Provide the [X, Y] coordinate of the cell's center where the given text is located.  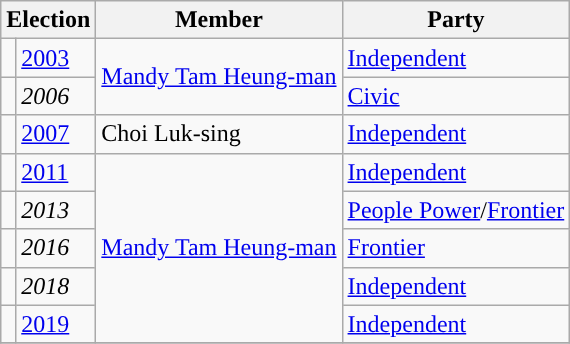
2016 [56, 248]
2013 [56, 210]
Party [456, 20]
Member [219, 20]
2018 [56, 286]
2003 [56, 58]
2019 [56, 324]
2006 [56, 96]
Election [48, 20]
Civic [456, 96]
Choi Luk-sing [219, 134]
2007 [56, 134]
Frontier [456, 248]
People Power/Frontier [456, 210]
2011 [56, 172]
